Return the (x, y) coordinate for the center point of the cell that contains the specified text.  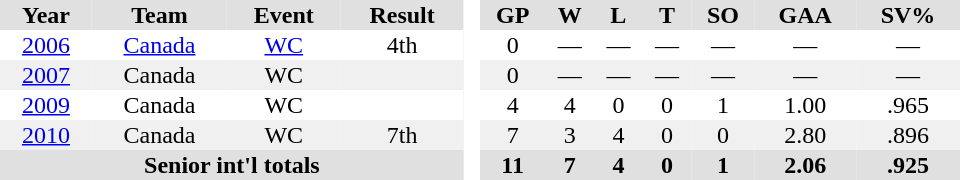
.925 (908, 165)
Year (46, 15)
SO (722, 15)
4th (402, 45)
.965 (908, 105)
L (618, 15)
2.06 (805, 165)
2006 (46, 45)
Team (160, 15)
2007 (46, 75)
Result (402, 15)
SV% (908, 15)
11 (512, 165)
Event (284, 15)
GAA (805, 15)
T (668, 15)
1.00 (805, 105)
3 (570, 135)
2010 (46, 135)
2009 (46, 105)
7th (402, 135)
.896 (908, 135)
W (570, 15)
2.80 (805, 135)
Senior int'l totals (232, 165)
GP (512, 15)
